From the cell containing the given text, extract its center point as (x, y) coordinate. 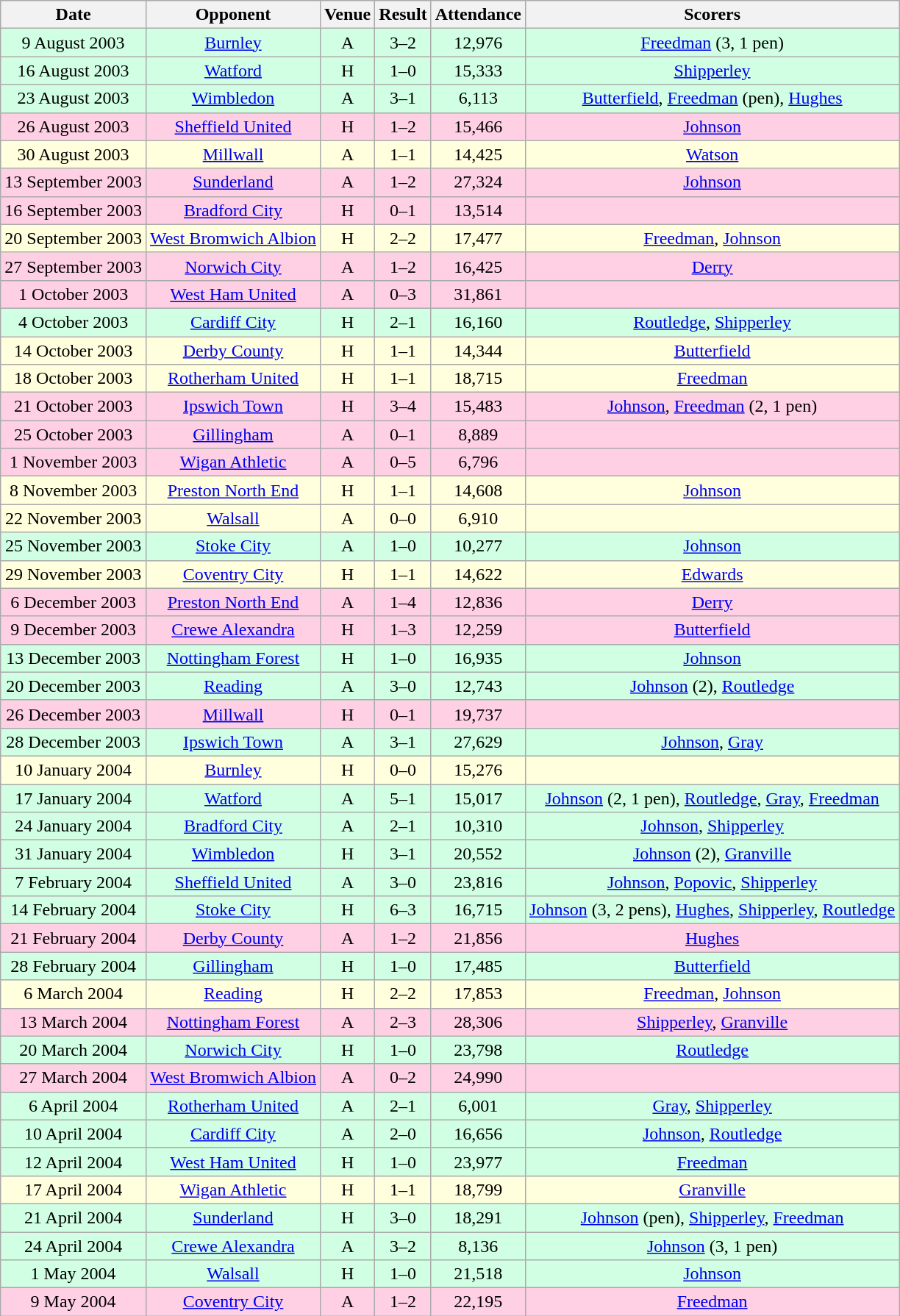
28,306 (478, 1022)
6,910 (478, 518)
20 September 2003 (74, 238)
13 December 2003 (74, 658)
Johnson, Shipperley (712, 826)
12,976 (478, 43)
10 April 2004 (74, 1134)
31,861 (478, 294)
2–0 (403, 1134)
1 November 2003 (74, 462)
0–2 (403, 1078)
14,344 (478, 351)
27,629 (478, 742)
12,259 (478, 630)
6 March 2004 (74, 994)
10,310 (478, 826)
Date (74, 15)
Routledge (712, 1050)
18,715 (478, 379)
Edwards (712, 574)
13,514 (478, 210)
0–5 (403, 462)
Johnson (pen), Shipperley, Freedman (712, 1217)
Shipperley, Granville (712, 1022)
20,552 (478, 854)
13 March 2004 (74, 1022)
24,990 (478, 1078)
21 April 2004 (74, 1217)
25 November 2003 (74, 546)
Johnson, Freedman (2, 1 pen) (712, 407)
6 December 2003 (74, 602)
Granville (712, 1190)
4 October 2003 (74, 322)
27 September 2003 (74, 266)
30 August 2003 (74, 154)
14,622 (478, 574)
23,798 (478, 1050)
Gray, Shipperley (712, 1106)
15,276 (478, 770)
6,113 (478, 99)
9 December 2003 (74, 630)
Freedman (3, 1 pen) (712, 43)
Johnson (2, 1 pen), Routledge, Gray, Freedman (712, 798)
18,291 (478, 1217)
7 February 2004 (74, 882)
9 August 2003 (74, 43)
20 March 2004 (74, 1050)
1 October 2003 (74, 294)
Attendance (478, 15)
22,195 (478, 1302)
8,889 (478, 435)
6 April 2004 (74, 1106)
15,483 (478, 407)
23 August 2003 (74, 99)
Scorers (712, 15)
15,333 (478, 71)
25 October 2003 (74, 435)
Butterfield, Freedman (pen), Hughes (712, 99)
Johnson (2), Routledge (712, 686)
17,477 (478, 238)
16,425 (478, 266)
14,608 (478, 490)
Watson (712, 154)
10 January 2004 (74, 770)
23,816 (478, 882)
Shipperley (712, 71)
14,425 (478, 154)
6,796 (478, 462)
18,799 (478, 1190)
22 November 2003 (74, 518)
17 January 2004 (74, 798)
17,853 (478, 994)
Johnson (2), Granville (712, 854)
16,160 (478, 322)
26 August 2003 (74, 126)
9 May 2004 (74, 1302)
27 March 2004 (74, 1078)
8,136 (478, 1246)
12,743 (478, 686)
21 February 2004 (74, 938)
3–4 (403, 407)
15,466 (478, 126)
20 December 2003 (74, 686)
21,518 (478, 1274)
14 February 2004 (74, 910)
24 January 2004 (74, 826)
Hughes (712, 938)
16,656 (478, 1134)
13 September 2003 (74, 182)
Routledge, Shipperley (712, 322)
5–1 (403, 798)
16,715 (478, 910)
17 April 2004 (74, 1190)
1 May 2004 (74, 1274)
27,324 (478, 182)
12 April 2004 (74, 1162)
Johnson, Popovic, Shipperley (712, 882)
23,977 (478, 1162)
0–3 (403, 294)
Opponent (232, 15)
28 February 2004 (74, 966)
Johnson, Routledge (712, 1134)
1–3 (403, 630)
17,485 (478, 966)
Result (403, 15)
6,001 (478, 1106)
15,017 (478, 798)
12,836 (478, 602)
26 December 2003 (74, 714)
29 November 2003 (74, 574)
19,737 (478, 714)
18 October 2003 (74, 379)
28 December 2003 (74, 742)
Johnson (3, 1 pen) (712, 1246)
1–4 (403, 602)
31 January 2004 (74, 854)
6–3 (403, 910)
2–3 (403, 1022)
24 April 2004 (74, 1246)
Johnson (3, 2 pens), Hughes, Shipperley, Routledge (712, 910)
16,935 (478, 658)
16 September 2003 (74, 210)
14 October 2003 (74, 351)
Venue (348, 15)
21,856 (478, 938)
8 November 2003 (74, 490)
Johnson, Gray (712, 742)
10,277 (478, 546)
16 August 2003 (74, 71)
21 October 2003 (74, 407)
